Search for the cell housing the specified text and yield its [X, Y] center coordinate. 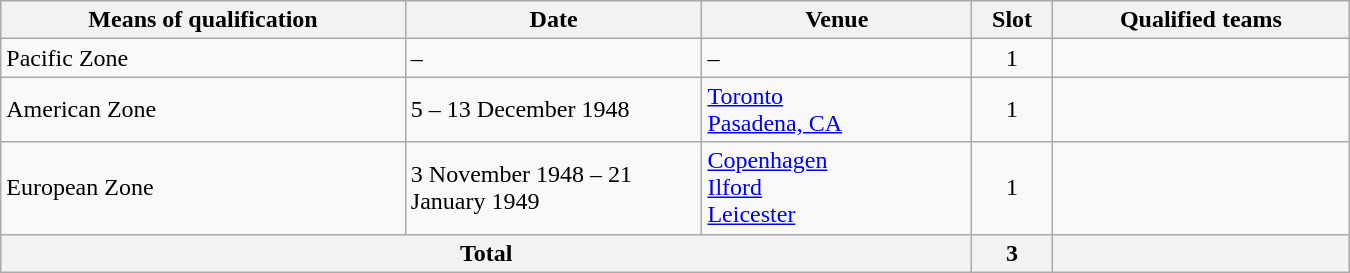
European Zone [204, 188]
3 November 1948 – 21 January 1949 [554, 188]
Total [486, 253]
Venue [837, 20]
5 – 13 December 1948 [554, 110]
CopenhagenIlfordLeicester [837, 188]
TorontoPasadena, CA [837, 110]
American Zone [204, 110]
Pacific Zone [204, 58]
3 [1012, 253]
Qualified teams [1202, 20]
Date [554, 20]
Means of qualification [204, 20]
Slot [1012, 20]
